Find where the given text appears and provide that cell's center as (x, y) coordinate. 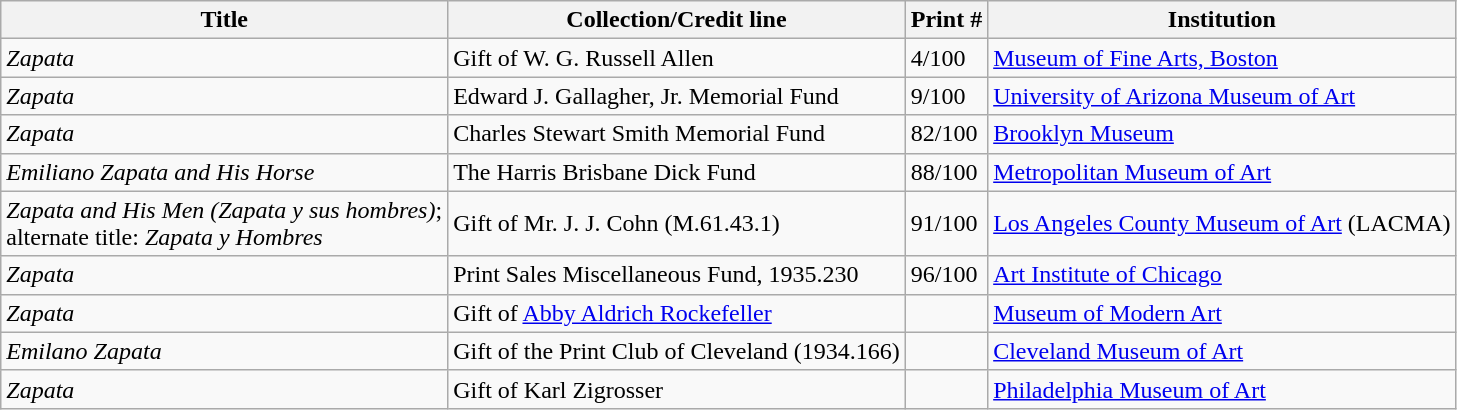
88/100 (946, 172)
Gift of Abby Aldrich Rockefeller (677, 313)
Brooklyn Museum (1222, 134)
Los Angeles County Museum of Art (LACMA) (1222, 224)
Emiliano Zapata and His Horse (224, 172)
Print # (946, 20)
91/100 (946, 224)
Zapata and His Men (Zapata y sus hombres);alternate title: Zapata y Hombres (224, 224)
Charles Stewart Smith Memorial Fund (677, 134)
Title (224, 20)
The Harris Brisbane Dick Fund (677, 172)
82/100 (946, 134)
University of Arizona Museum of Art (1222, 96)
Metropolitan Museum of Art (1222, 172)
4/100 (946, 58)
Gift of the Print Club of Cleveland (1934.166) (677, 351)
Philadelphia Museum of Art (1222, 389)
Art Institute of Chicago (1222, 275)
96/100 (946, 275)
Print Sales Miscellaneous Fund, 1935.230 (677, 275)
Museum of Fine Arts, Boston (1222, 58)
Collection/Credit line (677, 20)
9/100 (946, 96)
Museum of Modern Art (1222, 313)
Gift of Karl Zigrosser (677, 389)
Edward J. Gallagher, Jr. Memorial Fund (677, 96)
Gift of Mr. J. J. Cohn (M.61.43.1) (677, 224)
Gift of W. G. Russell Allen (677, 58)
Emilano Zapata (224, 351)
Cleveland Museum of Art (1222, 351)
Institution (1222, 20)
